Provide the [x, y] coordinate of the cell's center where the given text is located.  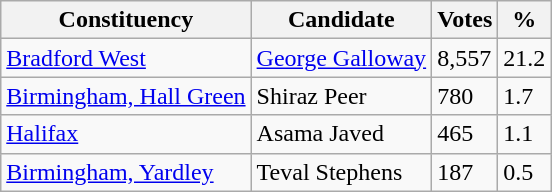
Halifax [126, 134]
21.2 [524, 58]
Teval Stephens [342, 172]
0.5 [524, 172]
Candidate [342, 20]
% [524, 20]
Votes [465, 20]
Bradford West [126, 58]
1.7 [524, 96]
780 [465, 96]
Shiraz Peer [342, 96]
465 [465, 134]
Asama Javed [342, 134]
187 [465, 172]
1.1 [524, 134]
George Galloway [342, 58]
8,557 [465, 58]
Birmingham, Hall Green [126, 96]
Birmingham, Yardley [126, 172]
Constituency [126, 20]
